Locate the cell with the specified text and output its (x, y) center coordinate. 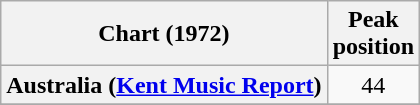
Australia (Kent Music Report) (164, 85)
Peakposition (373, 34)
44 (373, 85)
Chart (1972) (164, 34)
